Locate the cell with the specified text and output its (x, y) center coordinate. 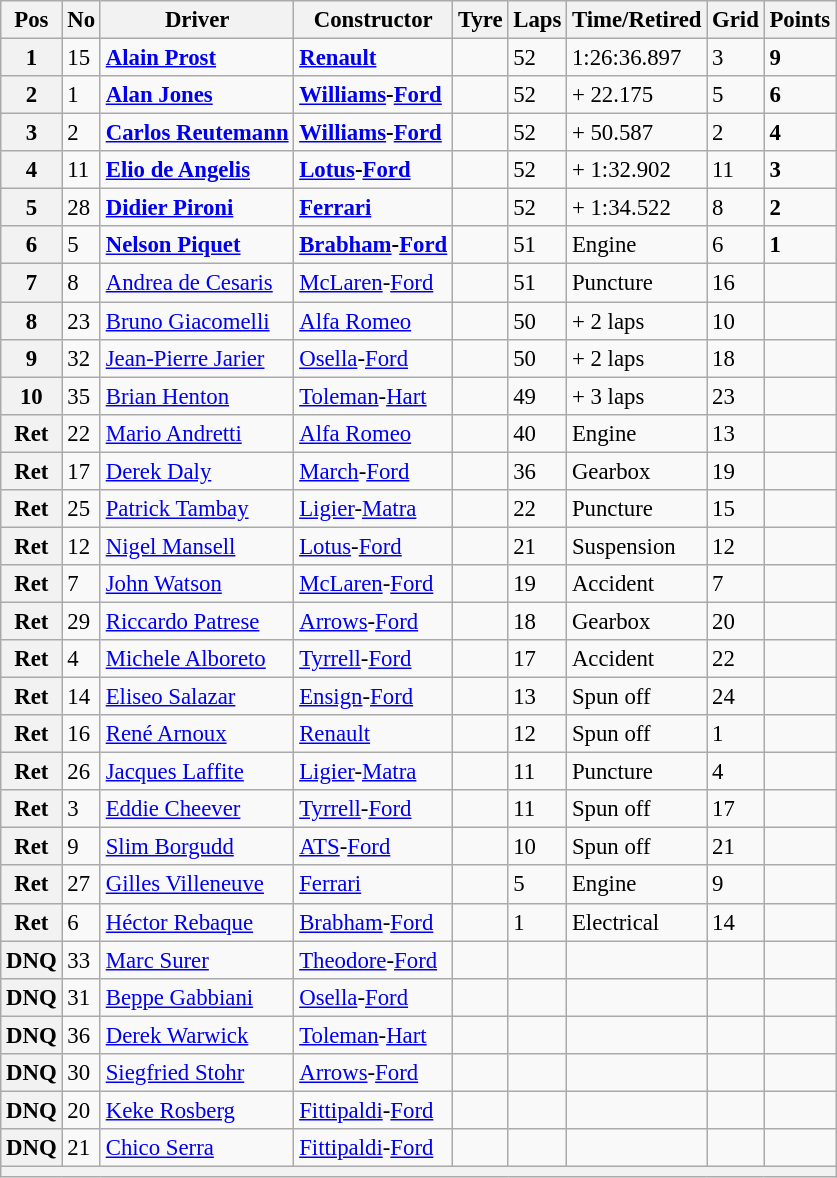
+ 3 laps (637, 396)
Driver (196, 20)
Siegfried Stohr (196, 1073)
27 (81, 885)
Alain Prost (196, 58)
Mario Andretti (196, 433)
Bruno Giacomelli (196, 321)
29 (81, 621)
Derek Warwick (196, 1035)
+ 50.587 (637, 133)
Jacques Laffite (196, 772)
Eddie Cheever (196, 809)
Didier Pironi (196, 208)
Brian Henton (196, 396)
Eliseo Salazar (196, 697)
25 (81, 509)
No (81, 20)
Jean-Pierre Jarier (196, 358)
+ 1:34.522 (637, 208)
March-Ford (374, 471)
Laps (538, 20)
Patrick Tambay (196, 509)
Time/Retired (637, 20)
Nelson Piquet (196, 245)
31 (81, 997)
Carlos Reutemann (196, 133)
Points (800, 20)
Theodore-Ford (374, 960)
+ 22.175 (637, 95)
35 (81, 396)
Derek Daly (196, 471)
Keke Rosberg (196, 1110)
Nigel Mansell (196, 546)
24 (736, 697)
Chico Serra (196, 1148)
Marc Surer (196, 960)
Constructor (374, 20)
+ 1:32.902 (637, 170)
Elio de Angelis (196, 170)
Grid (736, 20)
Michele Alboreto (196, 659)
30 (81, 1073)
40 (538, 433)
32 (81, 358)
Gilles Villeneuve (196, 885)
Riccardo Patrese (196, 621)
ATS-Ford (374, 847)
Pos (32, 20)
Andrea de Cesaris (196, 283)
Beppe Gabbiani (196, 997)
49 (538, 396)
26 (81, 772)
René Arnoux (196, 734)
John Watson (196, 584)
Tyre (480, 20)
Héctor Rebaque (196, 922)
Alan Jones (196, 95)
Suspension (637, 546)
Ensign-Ford (374, 697)
33 (81, 960)
Electrical (637, 922)
28 (81, 208)
Slim Borgudd (196, 847)
1:26:36.897 (637, 58)
